Pinpoint the cell where the given text exists, returning its (x, y) midpoint coordinate. 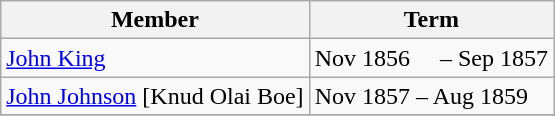
John King (155, 58)
Member (155, 20)
Term (431, 20)
John Johnson [Knud Olai Boe] (155, 96)
Nov 1856 – Sep 1857 (431, 58)
Nov 1857 – Aug 1859 (431, 96)
